From the cell containing the given text, extract its center point as [x, y] coordinate. 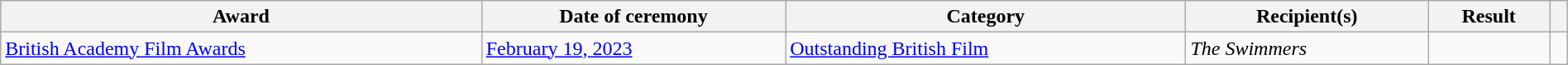
Outstanding British Film [986, 48]
Result [1489, 17]
The Swimmers [1307, 48]
Recipient(s) [1307, 17]
Category [986, 17]
Date of ceremony [633, 17]
February 19, 2023 [633, 48]
Award [241, 17]
British Academy Film Awards [241, 48]
